For the text-containing cell, return its midpoint in [x, y] coordinate format. 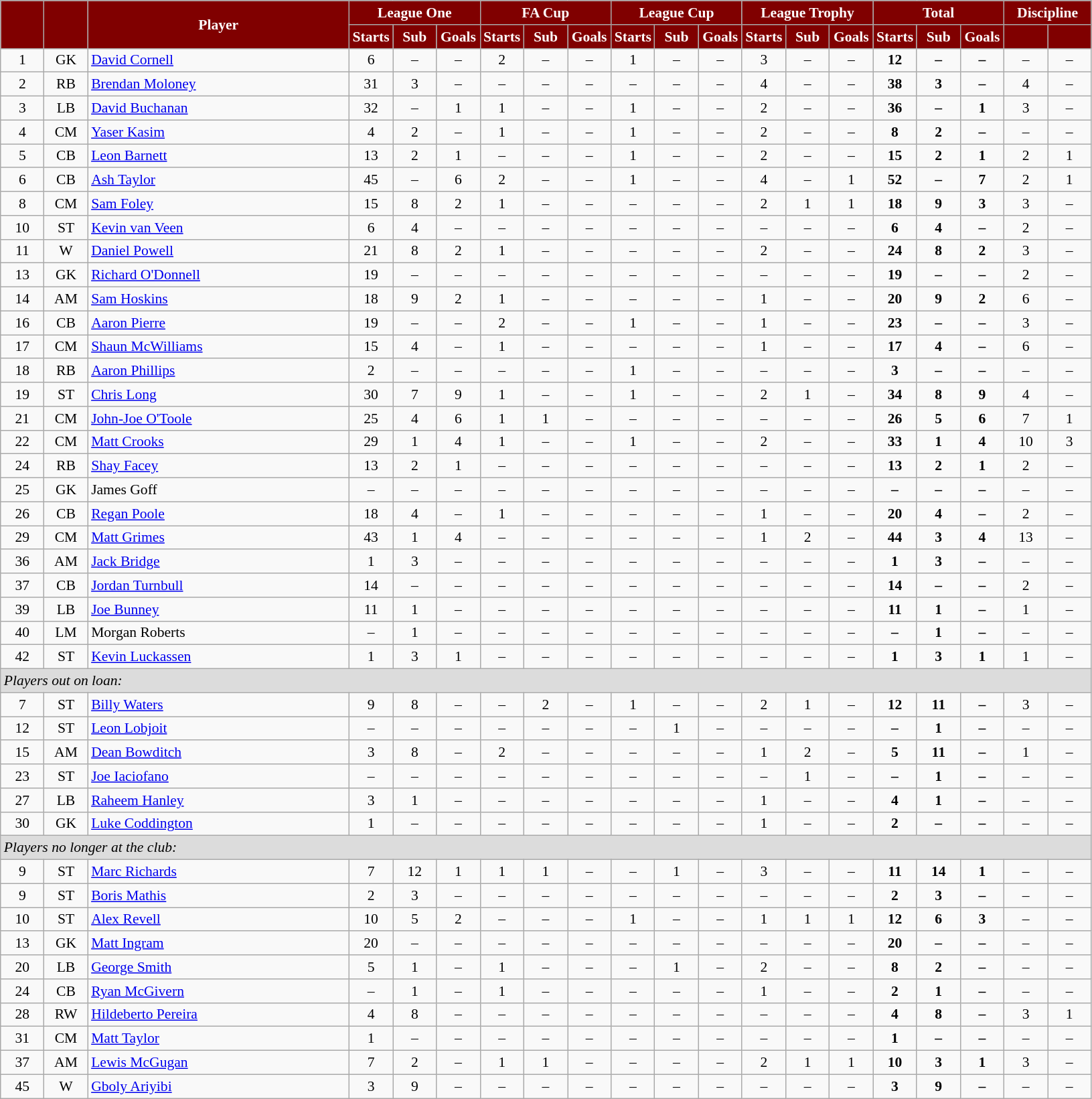
League Trophy [807, 13]
Aaron Phillips [218, 371]
Jack Bridge [218, 562]
Gboly Ariyibi [218, 1086]
Players no longer at the club: [546, 848]
Joe Bunney [218, 609]
Discipline [1047, 13]
Leon Barnett [218, 156]
Sam Hoskins [218, 299]
Lewis McGugan [218, 1063]
Dean Bowditch [218, 753]
Regan Poole [218, 514]
RW [66, 1015]
Ryan McGivern [218, 991]
Shaun McWilliams [218, 347]
38 [894, 84]
Aaron Pierre [218, 323]
Matt Grimes [218, 538]
Chris Long [218, 394]
Boris Mathis [218, 895]
39 [23, 609]
James Goff [218, 490]
Ash Taylor [218, 180]
34 [894, 394]
Raheem Hanley [218, 800]
Richard O'Donnell [218, 275]
Shay Facey [218, 466]
Joe Iaciofano [218, 776]
16 [23, 323]
Hildeberto Pereira [218, 1015]
Kevin Luckassen [218, 657]
44 [894, 538]
Marc Richards [218, 872]
40 [23, 633]
32 [371, 108]
League Cup [677, 13]
42 [23, 657]
Billy Waters [218, 705]
Total [939, 13]
22 [23, 442]
28 [23, 1015]
Kevin van Veen [218, 228]
David Buchanan [218, 108]
George Smith [218, 967]
Brendan Moloney [218, 84]
John-Joe O'Toole [218, 419]
David Cornell [218, 60]
Jordan Turnbull [218, 585]
52 [894, 180]
Leon Lobjoit [218, 729]
Matt Taylor [218, 1039]
FA Cup [546, 13]
27 [23, 800]
Daniel Powell [218, 251]
Players out on loan: [546, 681]
LM [66, 633]
Luke Coddington [218, 824]
43 [371, 538]
Matt Ingram [218, 944]
Morgan Roberts [218, 633]
33 [894, 442]
Sam Foley [218, 204]
League One [414, 13]
Matt Crooks [218, 442]
Yaser Kasim [218, 132]
Alex Revell [218, 920]
Player [218, 24]
